Identify which cell holds the provided text, then report its [X, Y] central coordinate. 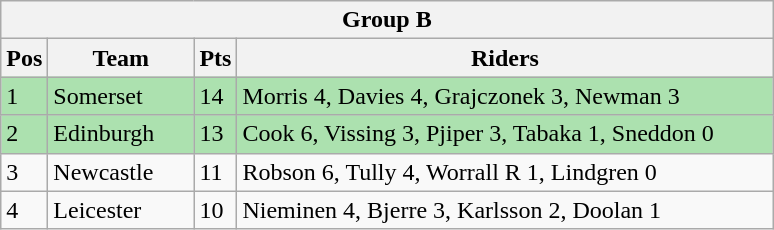
2 [24, 134]
Pts [216, 58]
Team [121, 58]
Cook 6, Vissing 3, Pjiper 3, Tabaka 1, Sneddon 0 [505, 134]
4 [24, 210]
Somerset [121, 96]
Edinburgh [121, 134]
Morris 4, Davies 4, Grajczonek 3, Newman 3 [505, 96]
13 [216, 134]
Newcastle [121, 172]
Riders [505, 58]
14 [216, 96]
Pos [24, 58]
3 [24, 172]
10 [216, 210]
Group B [387, 20]
Nieminen 4, Bjerre 3, Karlsson 2, Doolan 1 [505, 210]
Leicester [121, 210]
11 [216, 172]
Robson 6, Tully 4, Worrall R 1, Lindgren 0 [505, 172]
1 [24, 96]
